Search for the cell housing the specified text and yield its (x, y) center coordinate. 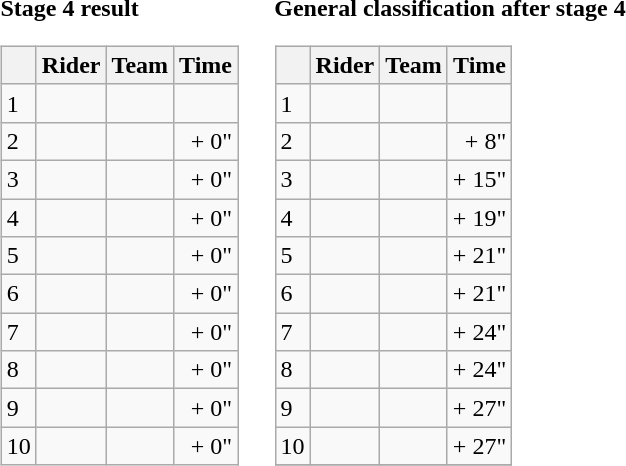
+ 19" (479, 217)
+ 15" (479, 179)
+ 8" (479, 141)
